Extract the [x, y] coordinate from the center of the cell holding the provided text.  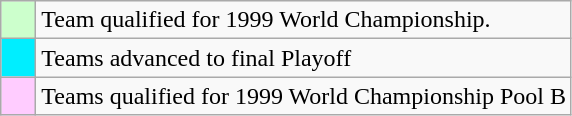
Team qualified for 1999 World Championship. [304, 20]
Teams qualified for 1999 World Championship Pool B [304, 96]
Teams advanced to final Playoff [304, 58]
